Output the (x, y) coordinate of the center of the cell containing the given text.  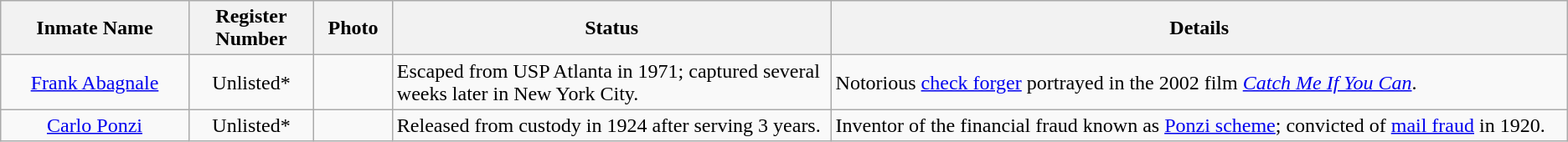
Inventor of the financial fraud known as Ponzi scheme; convicted of mail fraud in 1920. (1199, 125)
Register Number (251, 28)
Details (1199, 28)
Released from custody in 1924 after serving 3 years. (611, 125)
Photo (353, 28)
Inmate Name (95, 28)
Escaped from USP Atlanta in 1971; captured several weeks later in New York City. (611, 82)
Notorious check forger portrayed in the 2002 film Catch Me If You Can. (1199, 82)
Carlo Ponzi (95, 125)
Frank Abagnale (95, 82)
Status (611, 28)
